Extract the (X, Y) coordinate from the center of the cell holding the provided text.  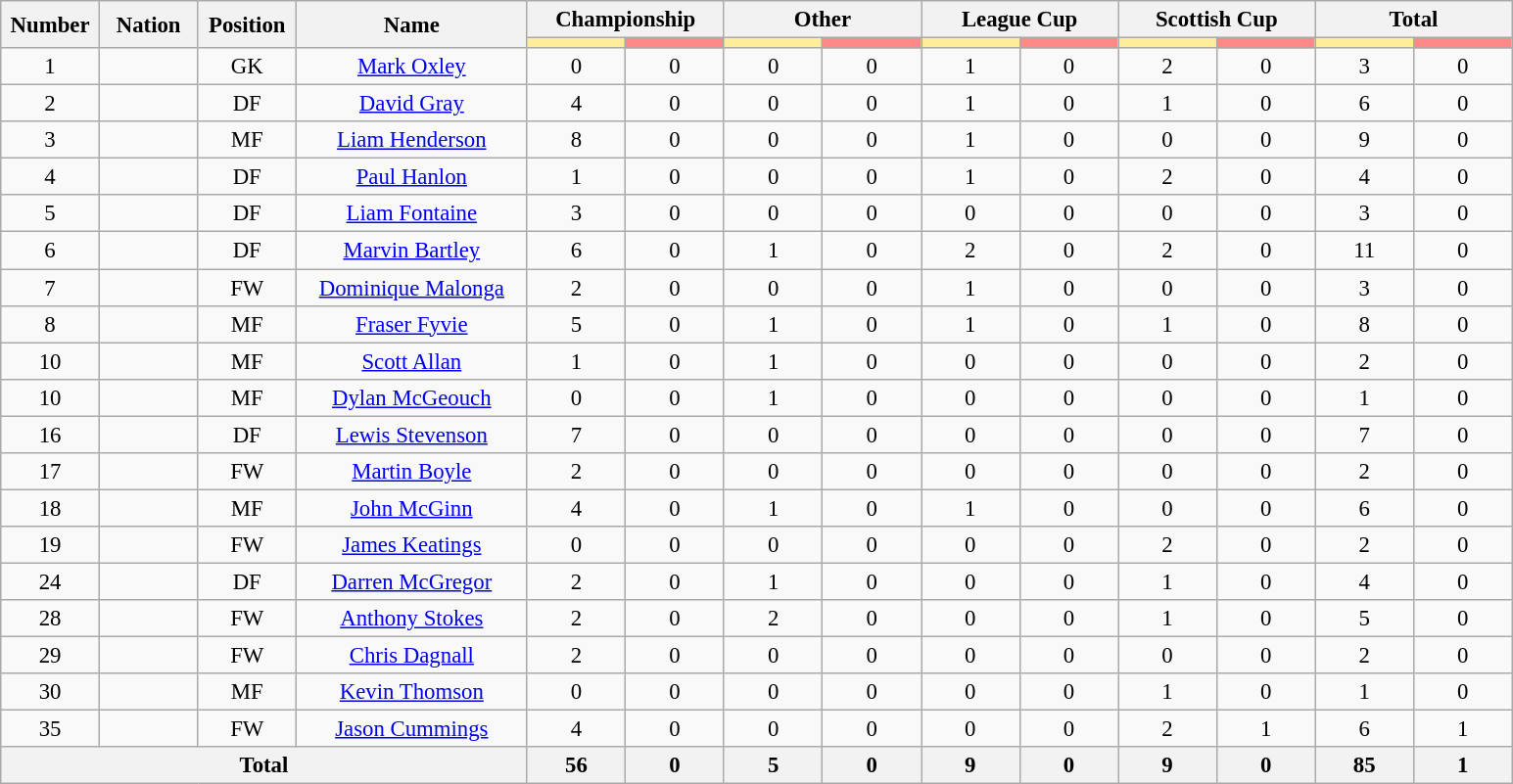
Kevin Thomson (412, 692)
Liam Henderson (412, 140)
18 (51, 508)
Anthony Stokes (412, 619)
Scott Allan (412, 361)
28 (51, 619)
Name (412, 24)
16 (51, 435)
Paul Hanlon (412, 177)
Dylan McGeouch (412, 397)
Other (823, 20)
Dominique Malonga (412, 288)
David Gray (412, 104)
29 (51, 656)
Marvin Bartley (412, 251)
19 (51, 545)
Championship (625, 20)
League Cup (1018, 20)
35 (51, 729)
17 (51, 472)
Number (51, 24)
30 (51, 692)
Mark Oxley (412, 67)
Jason Cummings (412, 729)
11 (1365, 251)
24 (51, 581)
GK (247, 67)
Nation (149, 24)
Liam Fontaine (412, 214)
John McGinn (412, 508)
Darren McGregor (412, 581)
Position (247, 24)
Fraser Fyvie (412, 324)
Martin Boyle (412, 472)
Chris Dagnall (412, 656)
Lewis Stevenson (412, 435)
56 (576, 765)
85 (1365, 765)
Scottish Cup (1216, 20)
James Keatings (412, 545)
